Identify which cell holds the provided text, then report its [x, y] central coordinate. 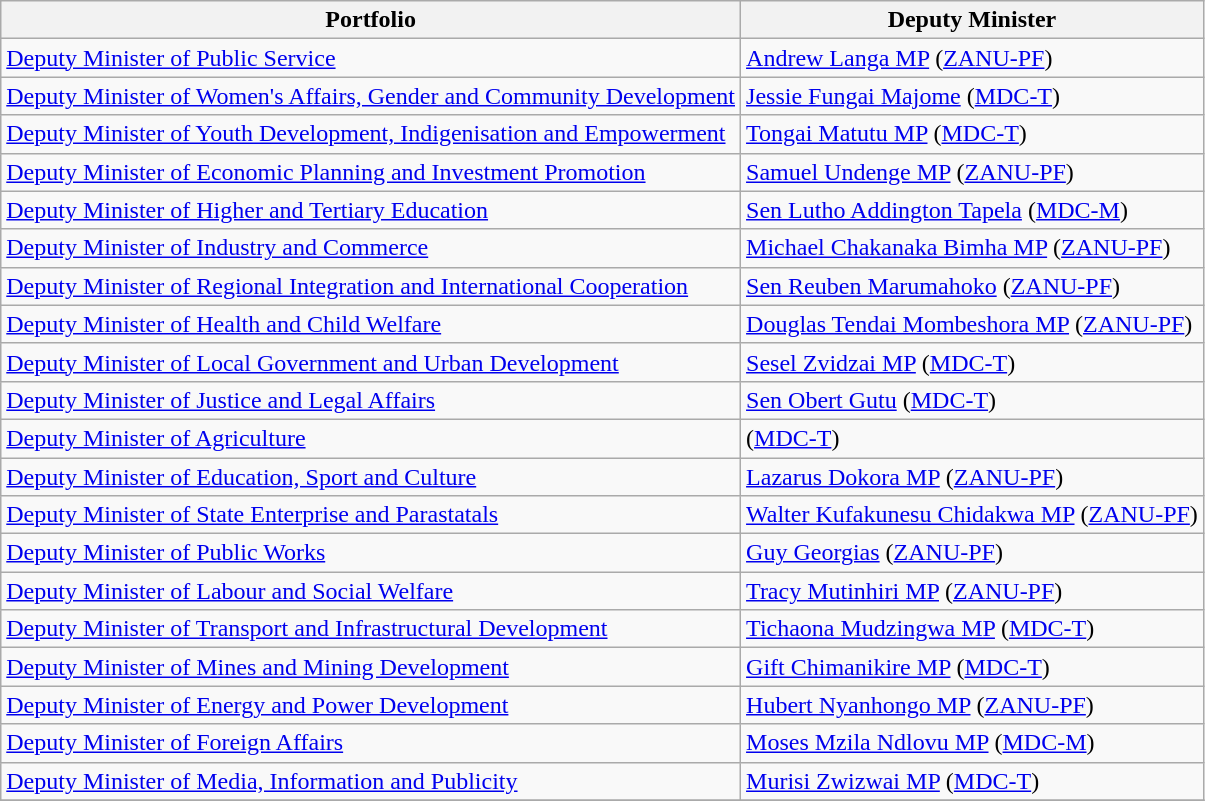
Tracy Mutinhiri MP (ZANU-PF) [972, 591]
Andrew Langa MP (ZANU-PF) [972, 58]
Deputy Minister of Public Service [371, 58]
Guy Georgias (ZANU-PF) [972, 553]
Deputy Minister of Economic Planning and Investment Promotion [371, 172]
Deputy Minister of Media, Information and Publicity [371, 781]
Deputy Minister of Local Government and Urban Development [371, 362]
Deputy Minister of Youth Development, Indigenisation and Empowerment [371, 134]
Deputy Minister of Higher and Tertiary Education [371, 210]
Deputy Minister of Education, Sport and Culture [371, 477]
Deputy Minister of Justice and Legal Affairs [371, 400]
Deputy Minister of Public Works [371, 553]
Deputy Minister of State Enterprise and Parastatals [371, 515]
Moses Mzila Ndlovu MP (MDC-M) [972, 743]
Deputy Minister of Mines and Mining Development [371, 667]
Tichaona Mudzingwa MP (MDC-T) [972, 629]
Deputy Minister of Health and Child Welfare [371, 324]
Deputy Minister of Transport and Infrastructural Development [371, 629]
Deputy Minister of Women's Affairs, Gender and Community Development [371, 96]
Portfolio [371, 20]
Deputy Minister of Industry and Commerce [371, 248]
Deputy Minister [972, 20]
(MDC-T) [972, 438]
Hubert Nyanhongo MP (ZANU-PF) [972, 705]
Douglas Tendai Mombeshora MP (ZANU-PF) [972, 324]
Sen Reuben Marumahoko (ZANU-PF) [972, 286]
Samuel Undenge MP (ZANU-PF) [972, 172]
Murisi Zwizwai MP (MDC-T) [972, 781]
Jessie Fungai Majome (MDC-T) [972, 96]
Lazarus Dokora MP (ZANU-PF) [972, 477]
Gift Chimanikire MP (MDC-T) [972, 667]
Sen Lutho Addington Tapela (MDC-M) [972, 210]
Deputy Minister of Labour and Social Welfare [371, 591]
Deputy Minister of Energy and Power Development [371, 705]
Michael Chakanaka Bimha MP (ZANU-PF) [972, 248]
Walter Kufakunesu Chidakwa MP (ZANU-PF) [972, 515]
Sen Obert Gutu (MDC-T) [972, 400]
Sesel Zvidzai MP (MDC-T) [972, 362]
Deputy Minister of Agriculture [371, 438]
Deputy Minister of Foreign Affairs [371, 743]
Tongai Matutu MP (MDC-T) [972, 134]
Deputy Minister of Regional Integration and International Cooperation [371, 286]
